Return [X, Y] of the center of cell containing provided text 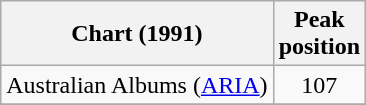
Australian Albums (ARIA) [137, 85]
Peakposition [319, 34]
Chart (1991) [137, 34]
107 [319, 85]
